Provide the (X, Y) coordinate of the cell's center where the given text is located.  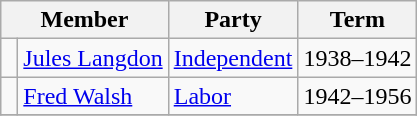
1938–1942 (358, 58)
Member (84, 20)
Party (233, 20)
Labor (233, 96)
Jules Langdon (93, 58)
1942–1956 (358, 96)
Fred Walsh (93, 96)
Term (358, 20)
Independent (233, 58)
